Capture the cell that displays the provided text and extract its (X, Y) central coordinate. 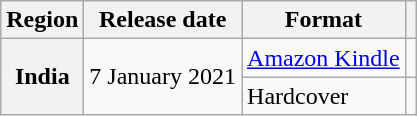
Amazon Kindle (324, 58)
Hardcover (324, 96)
Format (324, 20)
Region (42, 20)
India (42, 77)
7 January 2021 (163, 77)
Release date (163, 20)
